Determine the (x, y) coordinate at the center of the cell enclosing the given text.  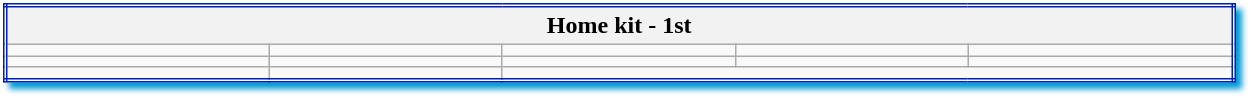
Home kit - 1st (619, 25)
